Return [X, Y] of the center of cell containing provided text 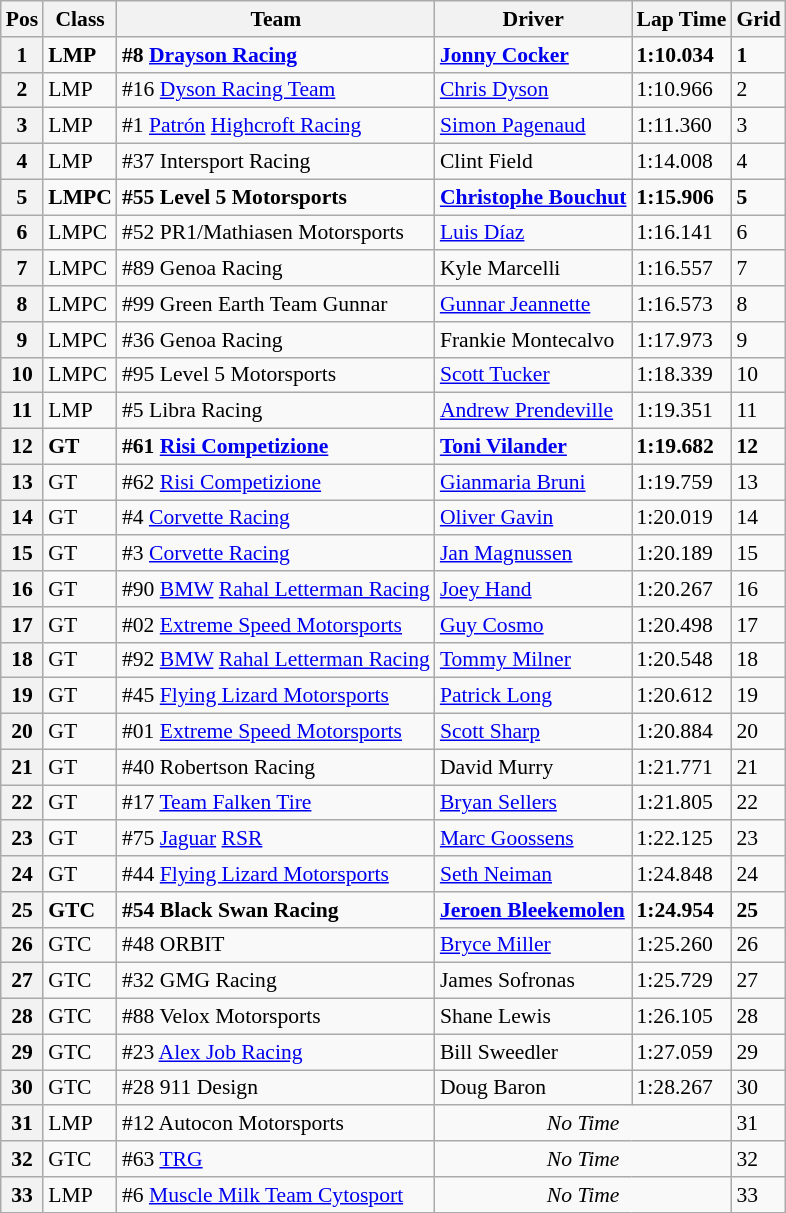
1:10.034 [682, 55]
#28 911 Design [276, 1088]
1:20.884 [682, 732]
Chris Dyson [534, 90]
1:24.848 [682, 874]
#6 Muscle Milk Team Cytosport [276, 1195]
#89 Genoa Racing [276, 269]
Joey Hand [534, 589]
#61 Risi Competizione [276, 447]
Driver [534, 19]
1:25.260 [682, 945]
1:14.008 [682, 162]
1:19.759 [682, 482]
Christophe Bouchut [534, 197]
#52 PR1/Mathiasen Motorsports [276, 233]
1:28.267 [682, 1088]
Bill Sweedler [534, 1052]
#62 Risi Competizione [276, 482]
Tommy Milner [534, 660]
#37 Intersport Racing [276, 162]
Shane Lewis [534, 1017]
#99 Green Earth Team Gunnar [276, 304]
#12 Autocon Motorsports [276, 1124]
Toni Vilander [534, 447]
1:24.954 [682, 910]
1:19.682 [682, 447]
#4 Corvette Racing [276, 518]
#48 ORBIT [276, 945]
1:11.360 [682, 126]
#32 GMG Racing [276, 981]
#3 Corvette Racing [276, 554]
Scott Tucker [534, 375]
#23 Alex Job Racing [276, 1052]
1:20.267 [682, 589]
Oliver Gavin [534, 518]
Jan Magnussen [534, 554]
1:19.351 [682, 411]
#40 Robertson Racing [276, 767]
1:21.771 [682, 767]
Grid [758, 19]
David Murry [534, 767]
1:27.059 [682, 1052]
Scott Sharp [534, 732]
Team [276, 19]
Gianmaria Bruni [534, 482]
1:16.573 [682, 304]
1:26.105 [682, 1017]
Jeroen Bleekemolen [534, 910]
Seth Neiman [534, 874]
#02 Extreme Speed Motorsports [276, 625]
James Sofronas [534, 981]
#90 BMW Rahal Letterman Racing [276, 589]
#8 Drayson Racing [276, 55]
Gunnar Jeannette [534, 304]
1:18.339 [682, 375]
Clint Field [534, 162]
Kyle Marcelli [534, 269]
#88 Velox Motorsports [276, 1017]
Class [80, 19]
Simon Pagenaud [534, 126]
Doug Baron [534, 1088]
Jonny Cocker [534, 55]
Lap Time [682, 19]
#16 Dyson Racing Team [276, 90]
1:22.125 [682, 839]
1:17.973 [682, 340]
#5 Libra Racing [276, 411]
1:15.906 [682, 197]
Andrew Prendeville [534, 411]
1:20.498 [682, 625]
Guy Cosmo [534, 625]
#44 Flying Lizard Motorsports [276, 874]
1:10.966 [682, 90]
Marc Goossens [534, 839]
#01 Extreme Speed Motorsports [276, 732]
1:21.805 [682, 803]
#63 TRG [276, 1159]
1:25.729 [682, 981]
#45 Flying Lizard Motorsports [276, 696]
1:20.019 [682, 518]
1:20.548 [682, 660]
Luis Díaz [534, 233]
1:16.557 [682, 269]
1:16.141 [682, 233]
Bryan Sellers [534, 803]
#17 Team Falken Tire [276, 803]
#92 BMW Rahal Letterman Racing [276, 660]
1:20.189 [682, 554]
1:20.612 [682, 696]
#55 Level 5 Motorsports [276, 197]
Patrick Long [534, 696]
#36 Genoa Racing [276, 340]
#95 Level 5 Motorsports [276, 375]
#1 Patrón Highcroft Racing [276, 126]
#75 Jaguar RSR [276, 839]
Bryce Miller [534, 945]
#54 Black Swan Racing [276, 910]
Pos [22, 19]
Frankie Montecalvo [534, 340]
